For the text-containing cell, return its midpoint in [x, y] coordinate format. 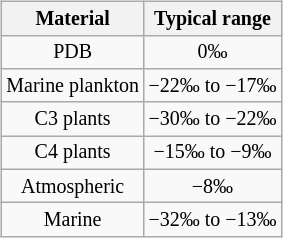
C3 plants [73, 118]
Marine plankton [73, 86]
0‰ [213, 52]
−8‰ [213, 186]
Material [73, 18]
Typical range [213, 18]
−30‰ to −22‰ [213, 118]
Atmospheric [73, 186]
−22‰ to −17‰ [213, 86]
Marine [73, 220]
PDB [73, 52]
−32‰ to −13‰ [213, 220]
−15‰ to −9‰ [213, 152]
C4 plants [73, 152]
